Search for the cell housing the specified text and yield its [X, Y] center coordinate. 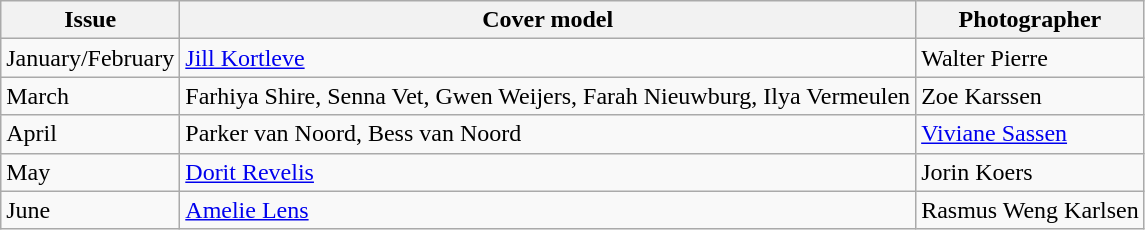
Parker van Noord, Bess van Noord [548, 134]
March [90, 96]
May [90, 172]
Amelie Lens [548, 210]
April [90, 134]
January/February [90, 58]
Zoe Karssen [1030, 96]
Jill Kortleve [548, 58]
Walter Pierre [1030, 58]
Viviane Sassen [1030, 134]
Farhiya Shire, Senna Vet, Gwen Weijers, Farah Nieuwburg, Ilya Vermeulen [548, 96]
Photographer [1030, 20]
Cover model [548, 20]
Jorin Koers [1030, 172]
Rasmus Weng Karlsen [1030, 210]
Dorit Revelis [548, 172]
Issue [90, 20]
June [90, 210]
